Output the (x, y) coordinate of the center of the cell containing the given text.  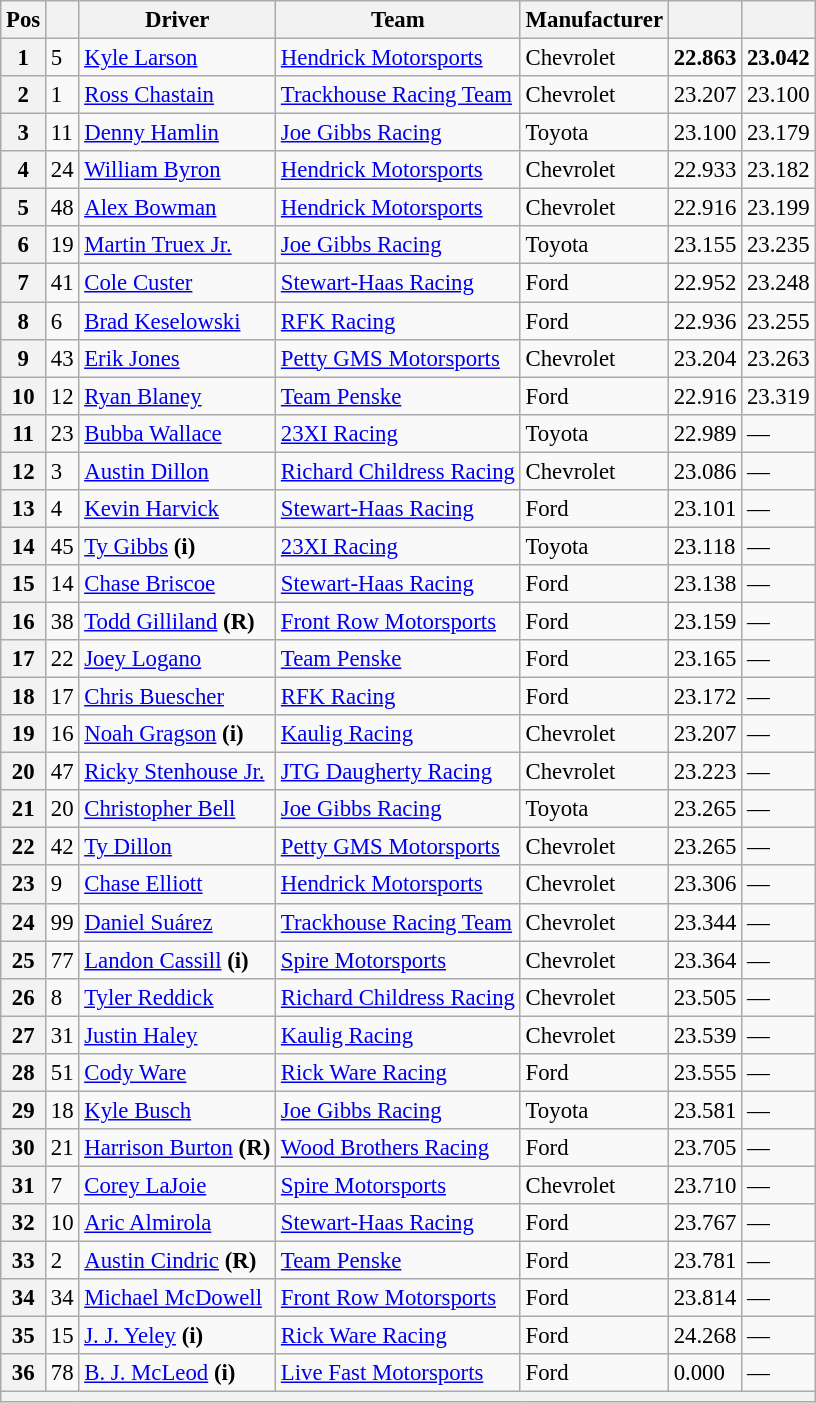
Ty Dillon (178, 847)
23.172 (704, 697)
Austin Dillon (178, 471)
Tyler Reddick (178, 997)
Justin Haley (178, 1035)
22.933 (704, 170)
23.101 (704, 509)
B. J. McLeod (i) (178, 1373)
23.344 (704, 922)
Driver (178, 20)
36 (24, 1373)
33 (24, 1261)
22.863 (704, 58)
0.000 (704, 1373)
23.581 (704, 1110)
Todd Gilliland (R) (178, 621)
J. J. Yeley (i) (178, 1336)
Ross Chastain (178, 95)
23.155 (704, 245)
Denny Hamlin (178, 133)
23.086 (704, 471)
Martin Truex Jr. (178, 245)
23.263 (778, 358)
23.781 (704, 1261)
23.118 (704, 546)
22.952 (704, 283)
JTG Daugherty Racing (398, 772)
Michael McDowell (178, 1298)
Chase Elliott (178, 885)
Alex Bowman (178, 208)
99 (62, 922)
45 (62, 546)
Ty Gibbs (i) (178, 546)
Wood Brothers Racing (398, 1148)
Chris Buescher (178, 697)
Joey Logano (178, 659)
23.182 (778, 170)
42 (62, 847)
Cody Ware (178, 1073)
13 (24, 509)
24.268 (704, 1336)
23.364 (704, 960)
23.138 (704, 584)
Chase Briscoe (178, 584)
28 (24, 1073)
Aric Almirola (178, 1223)
Cole Custer (178, 283)
23.159 (704, 621)
23.255 (778, 321)
23.248 (778, 283)
Kyle Larson (178, 58)
30 (24, 1148)
Live Fast Motorsports (398, 1373)
23.705 (704, 1148)
23.179 (778, 133)
27 (24, 1035)
41 (62, 283)
Noah Gragson (i) (178, 734)
Erik Jones (178, 358)
47 (62, 772)
Ryan Blaney (178, 396)
23.555 (704, 1073)
Kyle Busch (178, 1110)
Landon Cassill (i) (178, 960)
Harrison Burton (R) (178, 1148)
Ricky Stenhouse Jr. (178, 772)
Austin Cindric (R) (178, 1261)
23.042 (778, 58)
77 (62, 960)
23.204 (704, 358)
48 (62, 208)
Pos (24, 20)
35 (24, 1336)
23.306 (704, 885)
Bubba Wallace (178, 433)
23.505 (704, 997)
23.319 (778, 396)
23.710 (704, 1185)
22.989 (704, 433)
Manufacturer (594, 20)
Kevin Harvick (178, 509)
Team (398, 20)
Corey LaJoie (178, 1185)
William Byron (178, 170)
Christopher Bell (178, 809)
51 (62, 1073)
43 (62, 358)
38 (62, 621)
23.235 (778, 245)
23.165 (704, 659)
22.936 (704, 321)
Daniel Suárez (178, 922)
26 (24, 997)
23.199 (778, 208)
29 (24, 1110)
23.814 (704, 1298)
23.539 (704, 1035)
Brad Keselowski (178, 321)
25 (24, 960)
32 (24, 1223)
78 (62, 1373)
23.767 (704, 1223)
23.223 (704, 772)
